Scan for the cell matching the given text and deliver its (X, Y) coordinate at center. 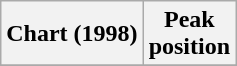
Peakposition (189, 34)
Chart (1998) (72, 34)
